Extract the (x, y) coordinate from the center of the cell holding the provided text.  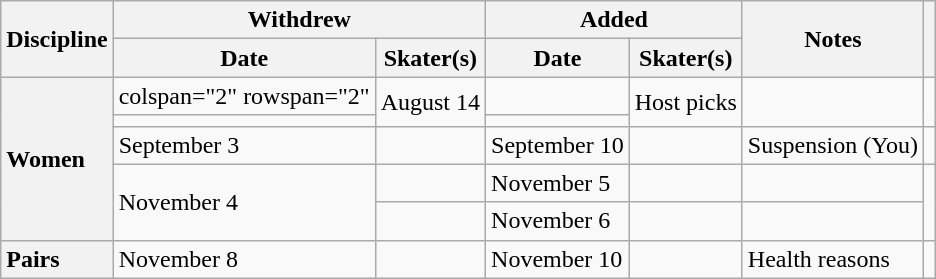
Suspension (You) (832, 145)
Discipline (57, 39)
Notes (832, 39)
September 3 (244, 145)
Women (57, 158)
August 14 (430, 102)
Pairs (57, 259)
November 4 (244, 202)
Withdrew (299, 20)
November 8 (244, 259)
Added (614, 20)
September 10 (558, 145)
Health reasons (832, 259)
Host picks (686, 102)
colspan="2" rowspan="2" (244, 96)
November 10 (558, 259)
November 6 (558, 221)
November 5 (558, 183)
